Extract the [X, Y] coordinate from the center of the cell holding the provided text.  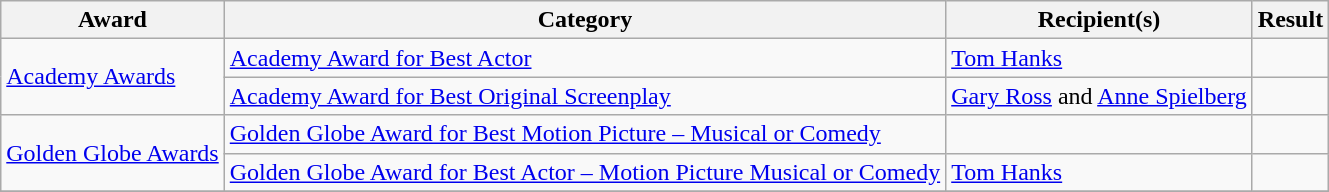
Golden Globe Award for Best Actor – Motion Picture Musical or Comedy [584, 172]
Golden Globe Awards [113, 153]
Award [113, 20]
Academy Award for Best Original Screenplay [584, 96]
Recipient(s) [1100, 20]
Golden Globe Award for Best Motion Picture – Musical or Comedy [584, 134]
Category [584, 20]
Result [1290, 20]
Academy Award for Best Actor [584, 58]
Gary Ross and Anne Spielberg [1100, 96]
Academy Awards [113, 77]
